Find where the given text appears and provide that cell's center as (x, y) coordinate. 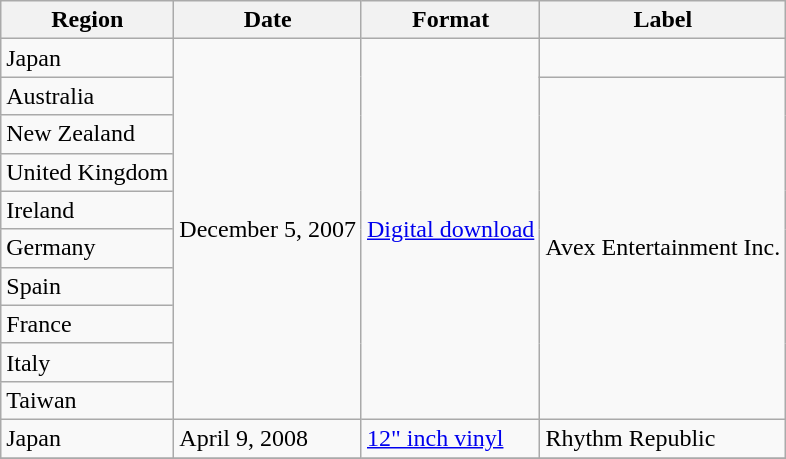
France (88, 324)
12" inch vinyl (450, 438)
Spain (88, 286)
United Kingdom (88, 172)
Australia (88, 96)
Avex Entertainment Inc. (663, 248)
Label (663, 20)
Italy (88, 362)
New Zealand (88, 134)
Germany (88, 248)
Format (450, 20)
Digital download (450, 230)
December 5, 2007 (268, 230)
Ireland (88, 210)
Region (88, 20)
Taiwan (88, 400)
Date (268, 20)
April 9, 2008 (268, 438)
Rhythm Republic (663, 438)
